Provide the (x, y) coordinate of the cell's center where the given text is located.  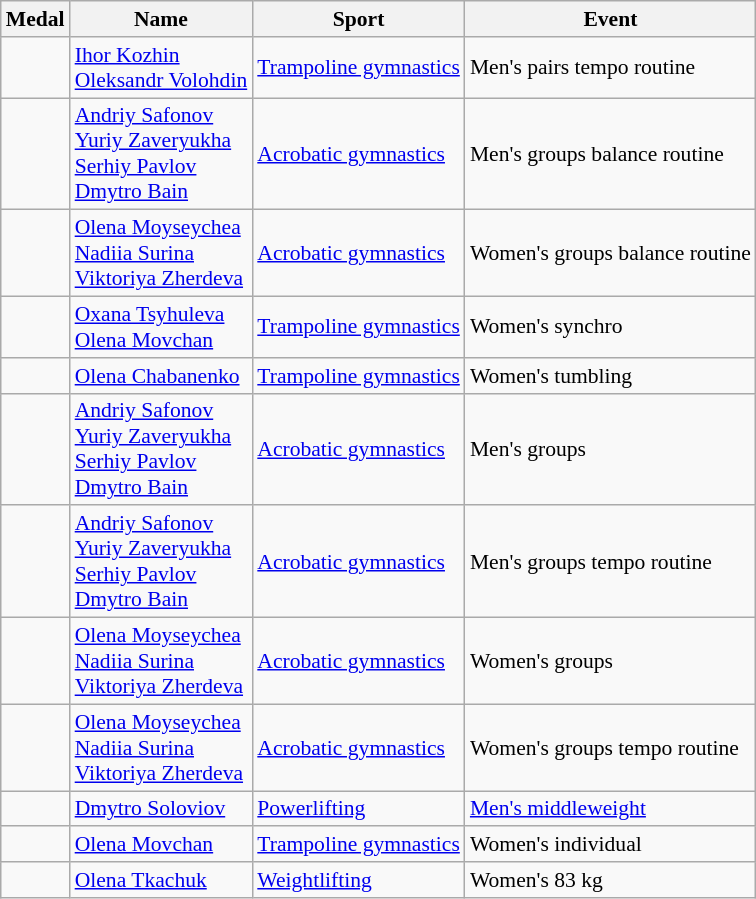
Women's individual (610, 845)
Men's groups tempo routine (610, 562)
Men's groups balance routine (610, 154)
Medal (36, 19)
Women's groups tempo routine (610, 748)
Women's 83 kg (610, 880)
Olena Tkachuk (162, 880)
Women's groups balance routine (610, 254)
Event (610, 19)
Dmytro Soloviov (162, 809)
Ihor KozhinOleksandr Volohdin (162, 68)
Women's groups (610, 662)
Women's tumbling (610, 376)
Name (162, 19)
Weightlifting (358, 880)
Men's pairs tempo routine (610, 68)
Men's middleweight (610, 809)
Sport (358, 19)
Women's synchro (610, 328)
Powerlifting (358, 809)
Men's groups (610, 449)
Oxana TsyhulevaOlena Movchan (162, 328)
Olena Chabanenko (162, 376)
Olena Movchan (162, 845)
